Detect which cell encompasses the target text, then output its (X, Y) center coordinate. 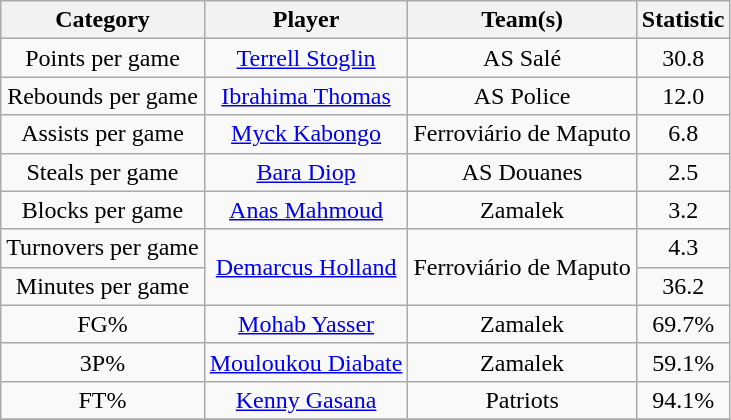
Team(s) (522, 20)
Anas Mahmoud (306, 210)
59.1% (683, 362)
Steals per game (102, 172)
Player (306, 20)
4.3 (683, 248)
Turnovers per game (102, 248)
Patriots (522, 400)
Kenny Gasana (306, 400)
Minutes per game (102, 286)
36.2 (683, 286)
Blocks per game (102, 210)
12.0 (683, 96)
FT% (102, 400)
3P% (102, 362)
3.2 (683, 210)
Statistic (683, 20)
2.5 (683, 172)
Ibrahima Thomas (306, 96)
Rebounds per game (102, 96)
Assists per game (102, 134)
AS Salé (522, 58)
Demarcus Holland (306, 267)
Terrell Stoglin (306, 58)
30.8 (683, 58)
Mouloukou Diabate (306, 362)
6.8 (683, 134)
FG% (102, 324)
AS Douanes (522, 172)
AS Police (522, 96)
Points per game (102, 58)
Category (102, 20)
69.7% (683, 324)
Myck Kabongo (306, 134)
94.1% (683, 400)
Bara Diop (306, 172)
Mohab Yasser (306, 324)
